For the text-containing cell, return its midpoint in (X, Y) coordinate format. 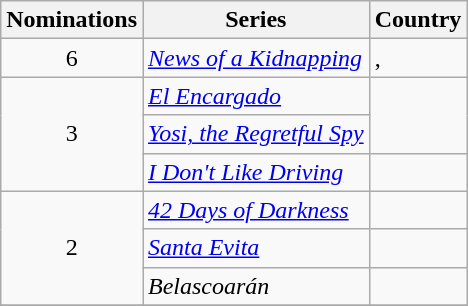
42 Days of Darkness (256, 210)
Country (418, 20)
3 (72, 134)
Series (256, 20)
2 (72, 248)
I Don't Like Driving (256, 172)
News of a Kidnapping (256, 58)
El Encargado (256, 96)
Santa Evita (256, 248)
6 (72, 58)
Nominations (72, 20)
, (418, 58)
Yosi, the Regretful Spy (256, 134)
Belascoarán (256, 286)
